Determine the (X, Y) coordinate at the center of the cell enclosing the given text.  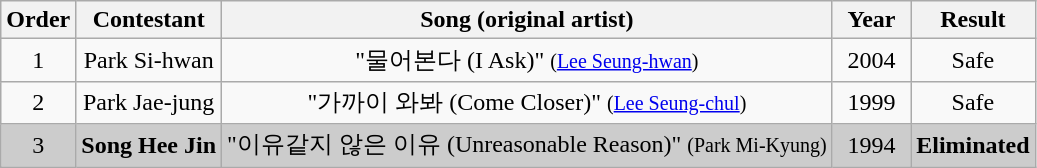
Year (872, 20)
"가까이 와봐 (Come Closer)" (Lee Seung-chul) (528, 102)
Result (973, 20)
"물어본다 (I Ask)" (Lee Seung-hwan) (528, 60)
2004 (872, 60)
Contestant (149, 20)
"이유같지 않은 이유 (Unreasonable Reason)" (Park Mi-Kyung) (528, 146)
2 (38, 102)
Song (original artist) (528, 20)
Eliminated (973, 146)
Song Hee Jin (149, 146)
1994 (872, 146)
Park Jae-jung (149, 102)
1 (38, 60)
3 (38, 146)
Order (38, 20)
1999 (872, 102)
Park Si-hwan (149, 60)
